From the cell containing the given text, extract its center point as [X, Y] coordinate. 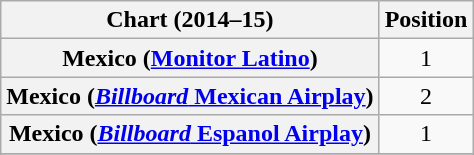
Chart (2014–15) [190, 20]
Mexico (Monitor Latino) [190, 58]
Mexico (Billboard Espanol Airplay) [190, 134]
Mexico (Billboard Mexican Airplay) [190, 96]
Position [426, 20]
2 [426, 96]
